Detect which cell encompasses the target text, then output its [x, y] center coordinate. 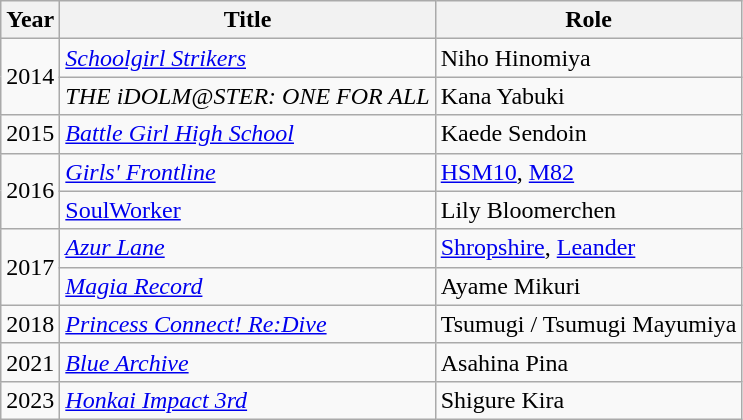
Title [248, 20]
Ayame Mikuri [588, 286]
Blue Archive [248, 362]
Shigure Kira [588, 400]
Role [588, 20]
SoulWorker [248, 210]
Kana Yabuki [588, 96]
Girls' Frontline [248, 172]
Niho Hinomiya [588, 58]
THE iDOLM@STER: ONE FOR ALL [248, 96]
Azur Lane [248, 248]
Honkai Impact 3rd [248, 400]
2017 [30, 267]
Lily Bloomerchen [588, 210]
2014 [30, 77]
Kaede Sendoin [588, 134]
2021 [30, 362]
Shropshire, Leander [588, 248]
Battle Girl High School [248, 134]
2023 [30, 400]
2016 [30, 191]
Magia Record [248, 286]
Year [30, 20]
HSM10, M82 [588, 172]
Princess Connect! Re:Dive [248, 324]
2018 [30, 324]
Schoolgirl Strikers [248, 58]
2015 [30, 134]
Asahina Pina [588, 362]
Tsumugi / Tsumugi Mayumiya [588, 324]
